Search for the cell housing the specified text and yield its (X, Y) center coordinate. 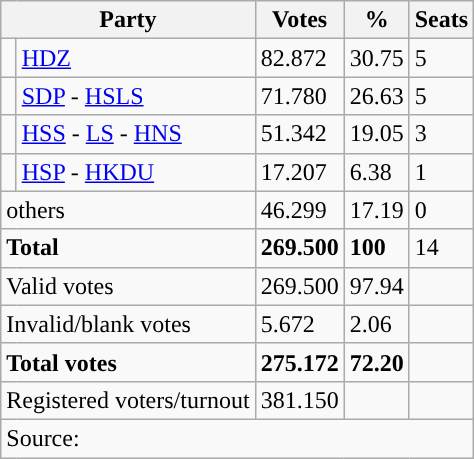
1 (441, 172)
19.05 (376, 134)
26.63 (376, 96)
SDP - HSLS (136, 96)
6.38 (376, 172)
46.299 (300, 210)
Total (128, 248)
82.872 (300, 58)
97.94 (376, 286)
Party (128, 20)
HSP - HKDU (136, 172)
17.19 (376, 210)
2.06 (376, 324)
30.75 (376, 58)
HSS - LS - HNS (136, 134)
14 (441, 248)
others (128, 210)
Source: (238, 438)
5.672 (300, 324)
Registered voters/turnout (128, 400)
72.20 (376, 362)
381.150 (300, 400)
Seats (441, 20)
% (376, 20)
Total votes (128, 362)
0 (441, 210)
Valid votes (128, 286)
Votes (300, 20)
51.342 (300, 134)
100 (376, 248)
Invalid/blank votes (128, 324)
275.172 (300, 362)
HDZ (136, 58)
71.780 (300, 96)
3 (441, 134)
17.207 (300, 172)
